Return the [x, y] coordinate for the center point of the cell that contains the specified text.  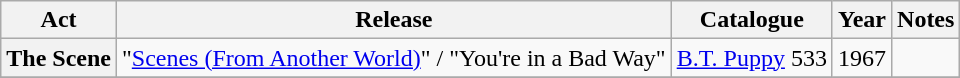
Release [394, 20]
Act [59, 20]
"Scenes (From Another World)" / "You're in a Bad Way" [394, 58]
Catalogue [752, 20]
B.T. Puppy 533 [752, 58]
The Scene [59, 58]
Year [862, 20]
1967 [862, 58]
Notes [926, 20]
